Capture the cell that displays the provided text and extract its [x, y] central coordinate. 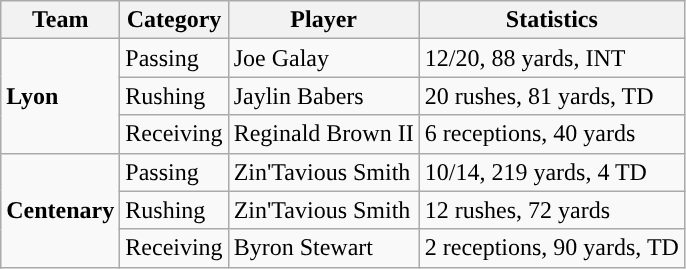
12 rushes, 72 yards [552, 210]
Lyon [60, 96]
12/20, 88 yards, INT [552, 58]
Player [324, 20]
Category [174, 20]
Team [60, 20]
2 receptions, 90 yards, TD [552, 248]
Statistics [552, 20]
Joe Galay [324, 58]
Jaylin Babers [324, 96]
10/14, 219 yards, 4 TD [552, 172]
6 receptions, 40 yards [552, 134]
Reginald Brown II [324, 134]
20 rushes, 81 yards, TD [552, 96]
Byron Stewart [324, 248]
Centenary [60, 210]
